Return the [X, Y] coordinate for the center point of the cell that contains the specified text.  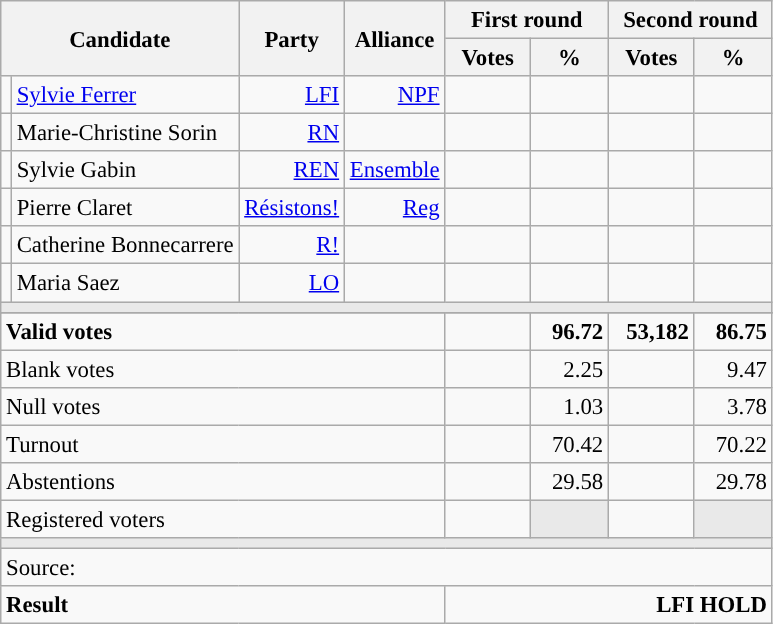
Abstentions [223, 482]
Turnout [223, 444]
LO [292, 283]
Maria Saez [125, 283]
70.42 [569, 444]
R! [292, 245]
LFI [292, 95]
Catherine Bonnecarrere [125, 245]
Result [223, 605]
Registered voters [223, 519]
Second round [691, 20]
70.22 [733, 444]
29.58 [569, 482]
2.25 [569, 369]
Sylvie Gabin [125, 170]
29.78 [733, 482]
Source: [386, 567]
9.47 [733, 369]
LFI HOLD [608, 605]
Null votes [223, 406]
53,182 [652, 331]
Valid votes [223, 331]
First round [527, 20]
86.75 [733, 331]
Ensemble [394, 170]
96.72 [569, 331]
Pierre Claret [125, 208]
Candidate [120, 38]
Blank votes [223, 369]
Sylvie Ferrer [125, 95]
Résistons! [292, 208]
3.78 [733, 406]
REN [292, 170]
Reg [394, 208]
Marie-Christine Sorin [125, 133]
1.03 [569, 406]
RN [292, 133]
NPF [394, 95]
Party [292, 38]
Alliance [394, 38]
